Find where the given text appears and provide that cell's center as (X, Y) coordinate. 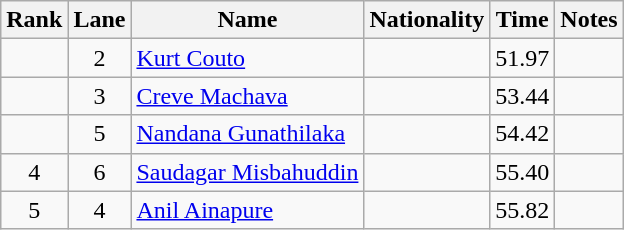
2 (100, 58)
Time (522, 20)
55.82 (522, 210)
Notes (589, 20)
Name (248, 20)
54.42 (522, 134)
Kurt Couto (248, 58)
Nandana Gunathilaka (248, 134)
Lane (100, 20)
3 (100, 96)
53.44 (522, 96)
51.97 (522, 58)
Anil Ainapure (248, 210)
Creve Machava (248, 96)
6 (100, 172)
Rank (34, 20)
Nationality (427, 20)
55.40 (522, 172)
Saudagar Misbahuddin (248, 172)
